Locate the cell with the specified text and output its (X, Y) center coordinate. 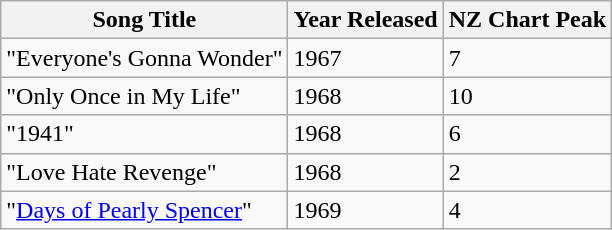
2 (527, 172)
1967 (366, 58)
7 (527, 58)
Song Title (144, 20)
"1941" (144, 134)
10 (527, 96)
NZ Chart Peak (527, 20)
"Love Hate Revenge" (144, 172)
Year Released (366, 20)
6 (527, 134)
"Everyone's Gonna Wonder" (144, 58)
"Days of Pearly Spencer" (144, 210)
4 (527, 210)
"Only Once in My Life" (144, 96)
1969 (366, 210)
